Output the (x, y) coordinate of the center of the cell containing the given text.  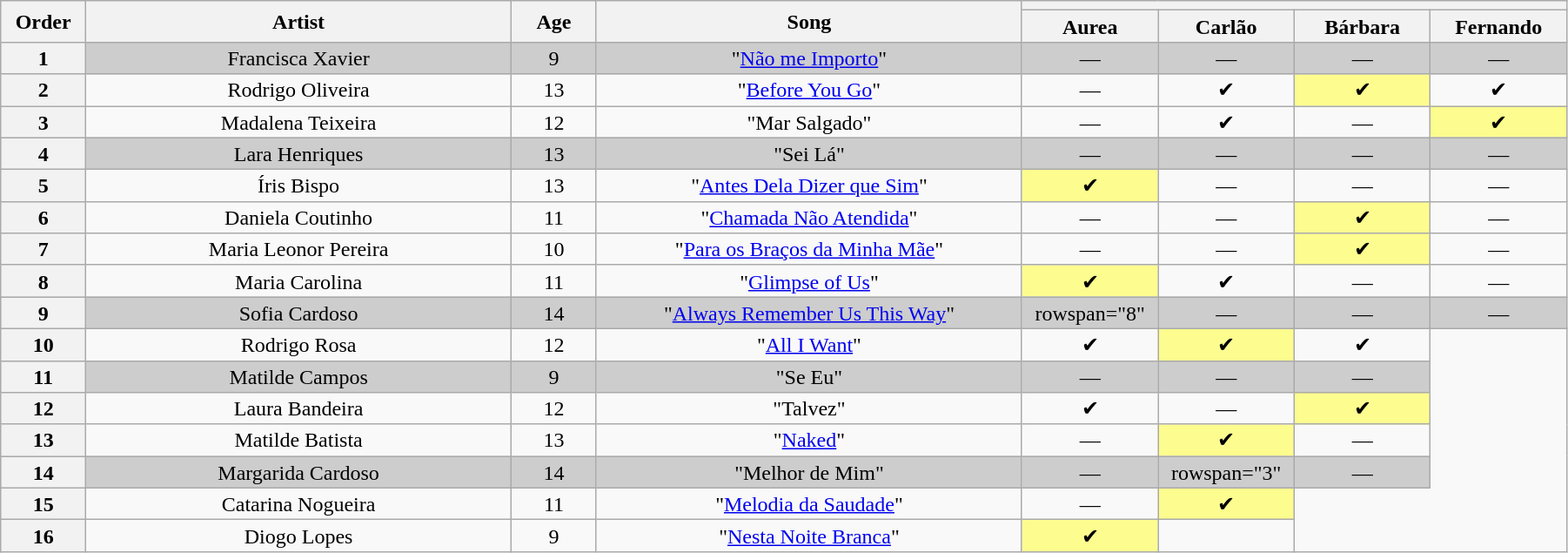
Daniela Coutinho (299, 218)
Song (809, 22)
"Naked" (809, 441)
Matilde Campos (299, 376)
5 (44, 186)
"Antes Dela Dizer que Sim" (809, 186)
Francisca Xavier (299, 57)
"Não me Importo" (809, 57)
"Para os Braços da Minha Mãe" (809, 249)
Order (44, 22)
Maria Leonor Pereira (299, 249)
"Sei Lá" (809, 153)
Catarina Nogueira (299, 503)
16 (44, 536)
"All I Want" (809, 345)
Carlão (1226, 26)
"Before You Go" (809, 91)
7 (44, 249)
1 (44, 57)
Laura Bandeira (299, 409)
Maria Carolina (299, 280)
Aurea (1089, 26)
Artist (299, 22)
"Talvez" (809, 409)
Margarida Cardoso (299, 472)
Rodrigo Oliveira (299, 91)
Rodrigo Rosa (299, 345)
Fernando (1498, 26)
6 (44, 218)
15 (44, 503)
Bárbara (1362, 26)
"Nesta Noite Branca" (809, 536)
"Chamada Não Atendida" (809, 218)
8 (44, 280)
"Mar Salgado" (809, 122)
"Melhor de Mim" (809, 472)
Diogo Lopes (299, 536)
Íris Bispo (299, 186)
Age (554, 22)
Lara Henriques (299, 153)
"Glimpse of Us" (809, 280)
"Se Eu" (809, 376)
rowspan="8" (1089, 314)
Madalena Teixeira (299, 122)
"Always Remember Us This Way" (809, 314)
3 (44, 122)
Matilde Batista (299, 441)
4 (44, 153)
2 (44, 91)
Sofia Cardoso (299, 314)
"Melodia da Saudade" (809, 503)
rowspan="3" (1226, 472)
